Identify which cell holds the provided text, then report its (X, Y) central coordinate. 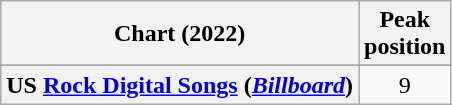
Peakposition (405, 34)
9 (405, 85)
Chart (2022) (180, 34)
US Rock Digital Songs (Billboard) (180, 85)
